From the cell containing the given text, extract its center point as (X, Y) coordinate. 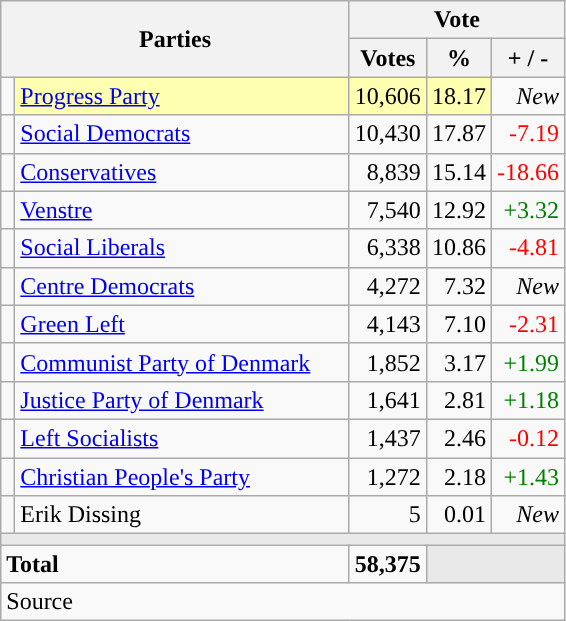
58,375 (388, 564)
1,852 (388, 362)
10,606 (388, 96)
Parties (176, 39)
Social Liberals (182, 248)
+ / - (528, 58)
Erik Dissing (182, 515)
-18.66 (528, 172)
7.32 (458, 286)
Vote (456, 20)
1,437 (388, 438)
10,430 (388, 134)
17.87 (458, 134)
3.17 (458, 362)
Centre Democrats (182, 286)
Conservatives (182, 172)
-4.81 (528, 248)
+1.43 (528, 477)
5 (388, 515)
+1.99 (528, 362)
Justice Party of Denmark (182, 400)
10.86 (458, 248)
7.10 (458, 324)
Social Democrats (182, 134)
12.92 (458, 210)
15.14 (458, 172)
Venstre (182, 210)
2.81 (458, 400)
Progress Party (182, 96)
4,143 (388, 324)
Votes (388, 58)
Source (283, 602)
-0.12 (528, 438)
4,272 (388, 286)
Communist Party of Denmark (182, 362)
+3.32 (528, 210)
Left Socialists (182, 438)
Green Left (182, 324)
1,272 (388, 477)
18.17 (458, 96)
Total (176, 564)
% (458, 58)
Christian People's Party (182, 477)
2.18 (458, 477)
2.46 (458, 438)
0.01 (458, 515)
+1.18 (528, 400)
1,641 (388, 400)
-7.19 (528, 134)
8,839 (388, 172)
6,338 (388, 248)
-2.31 (528, 324)
7,540 (388, 210)
